Output the (x, y) coordinate of the center of the cell containing the given text.  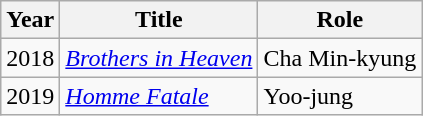
2019 (30, 96)
Role (340, 20)
Year (30, 20)
Cha Min-kyung (340, 58)
Brothers in Heaven (159, 58)
Title (159, 20)
Homme Fatale (159, 96)
Yoo-jung (340, 96)
2018 (30, 58)
